For the text-containing cell, return its midpoint in (X, Y) coordinate format. 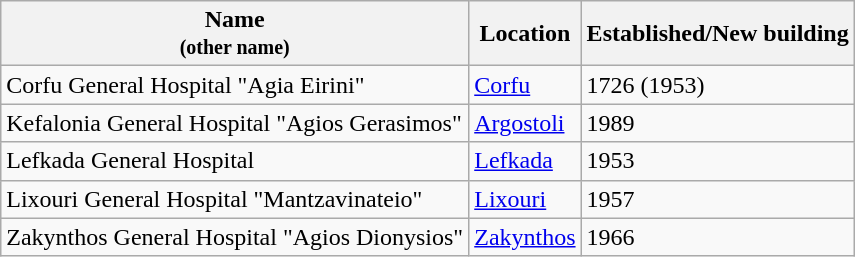
Corfu (525, 85)
Established/New building (718, 34)
Name (other name) (235, 34)
1957 (718, 199)
Corfu General Hospital "Agia Eirini" (235, 85)
Kefalonia General Hospital "Agios Gerasimos" (235, 123)
1953 (718, 161)
1989 (718, 123)
Lefkada (525, 161)
Lixouri (525, 199)
1966 (718, 237)
Lefkada General Hospital (235, 161)
Zakynthos General Hospital "Agios Dionysios" (235, 237)
Location (525, 34)
Zakynthos (525, 237)
Argostoli (525, 123)
Lixouri General Hospital "Mantzavinateio" (235, 199)
1726 (1953) (718, 85)
